Search for the cell housing the specified text and yield its [x, y] center coordinate. 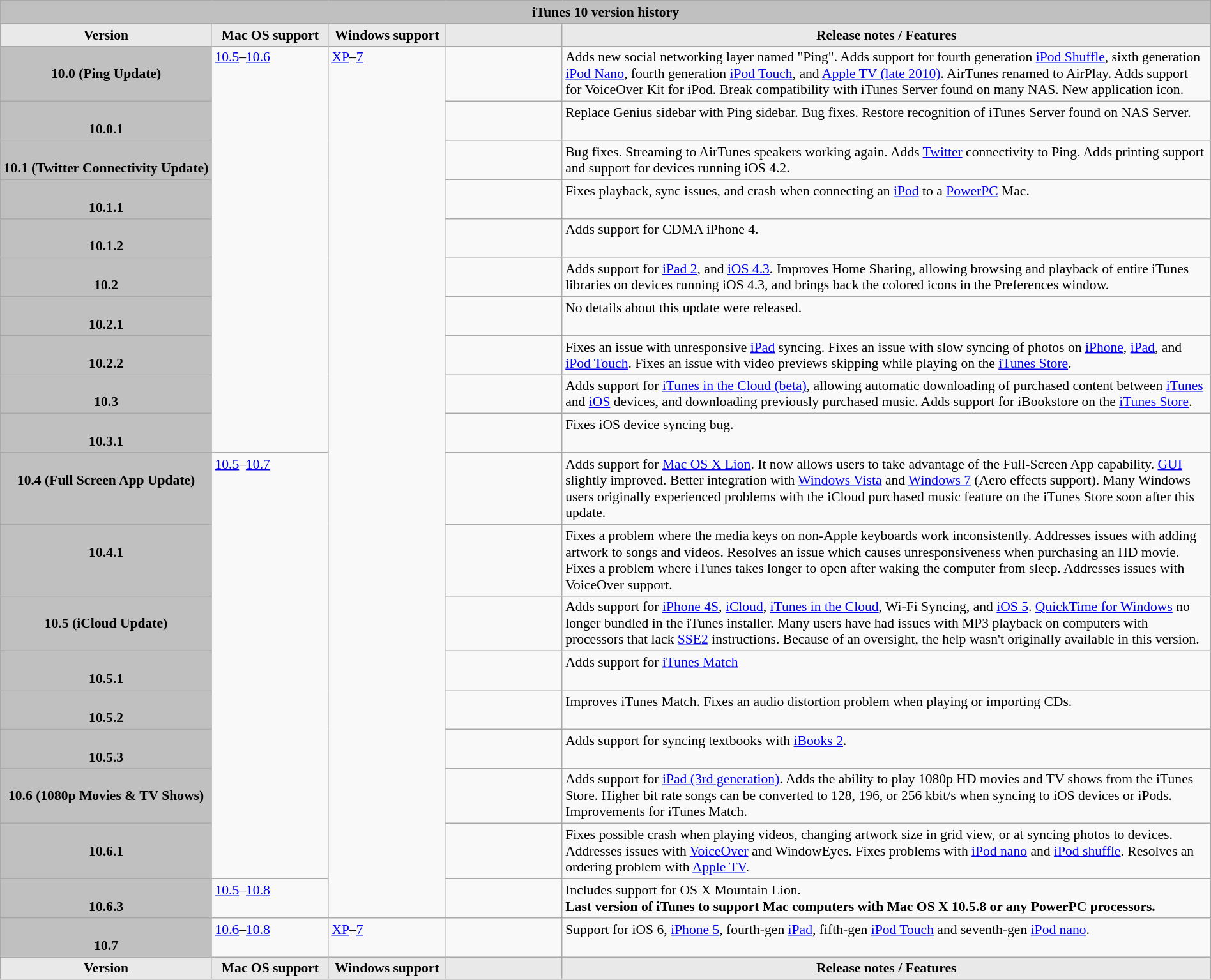
10.3.1 [106, 433]
10.6 (1080p Movies & TV Shows) [106, 795]
10.6–10.8 [270, 937]
Adds support for iTunes Match [887, 670]
10.1.1 [106, 199]
Adds support for syncing textbooks with iBooks 2. [887, 748]
10.6.1 [106, 852]
10.2.1 [106, 317]
10.5 (iCloud Update) [106, 623]
Adds support for CDMA iPhone 4. [887, 237]
Fixes playback, sync issues, and crash when connecting an iPod to a PowerPC Mac. [887, 199]
10.4 (Full Screen App Update) [106, 488]
10.0 (Ping Update) [106, 74]
10.0.1 [106, 121]
10.5.3 [106, 748]
10.2.2 [106, 355]
10.5–10.8 [270, 899]
Fixes iOS device syncing bug. [887, 433]
10.4.1 [106, 560]
10.5–10.6 [270, 249]
Improves iTunes Match. Fixes an audio distortion problem when playing or importing CDs. [887, 710]
iTunes 10 version history [605, 12]
10.1.2 [106, 237]
10.5–10.7 [270, 666]
10.2 [106, 277]
Support for iOS 6, iPhone 5, fourth-gen iPad, fifth-gen iPod Touch and seventh-gen iPod nano. [887, 937]
10.7 [106, 937]
10.1 (Twitter Connectivity Update) [106, 160]
No details about this update were released. [887, 317]
10.5.1 [106, 670]
Includes support for OS X Mountain Lion.Last version of iTunes to support Mac computers with Mac OS X 10.5.8 or any PowerPC processors. [887, 899]
Replace Genius sidebar with Ping sidebar. Bug fixes. Restore recognition of iTunes Server found on NAS Server. [887, 121]
10.3 [106, 395]
10.6.3 [106, 899]
10.5.2 [106, 710]
